Pinpoint the cell where the given text exists, returning its [X, Y] midpoint coordinate. 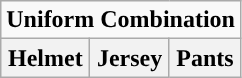
Pants [204, 58]
Jersey [130, 58]
Uniform Combination [121, 20]
Helmet [46, 58]
